For the text-containing cell, return its midpoint in (x, y) coordinate format. 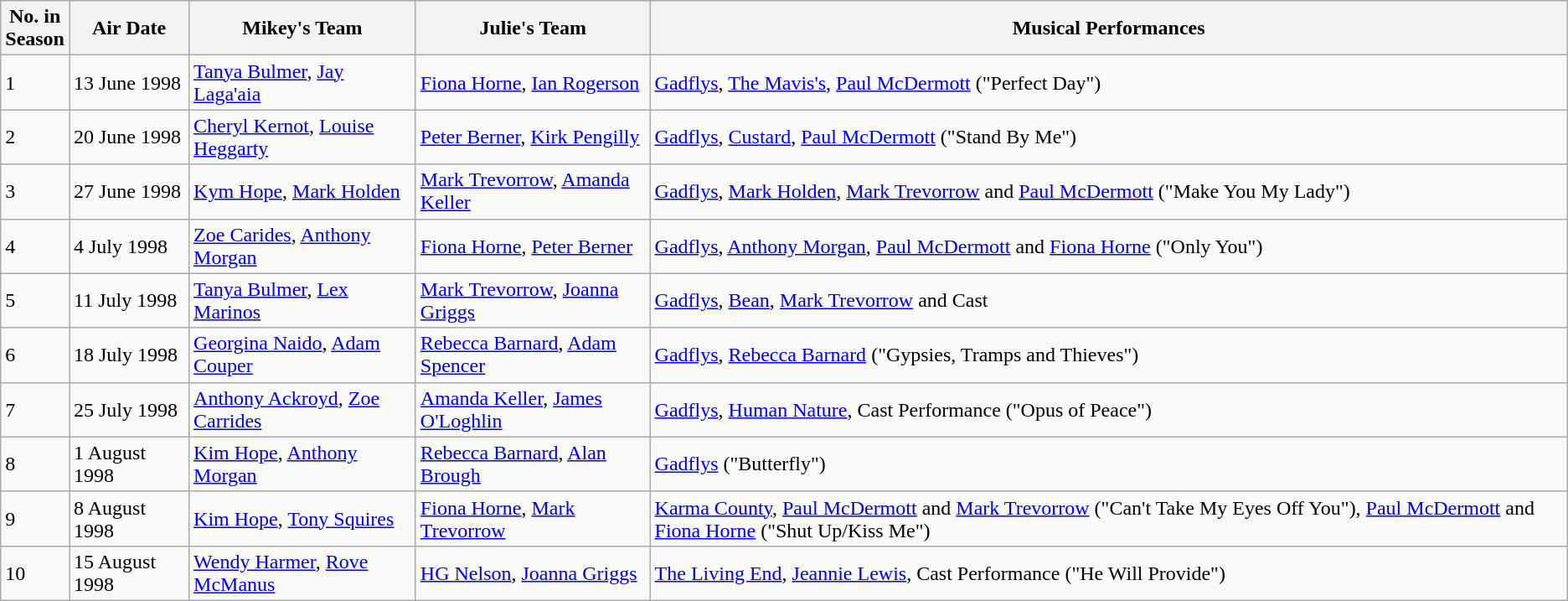
Gadflys ("Butterfly") (1109, 464)
Kim Hope, Tony Squires (303, 518)
18 July 1998 (129, 355)
Musical Performances (1109, 28)
Gadflys, Anthony Morgan, Paul McDermott and Fiona Horne ("Only You") (1109, 246)
Fiona Horne, Mark Trevorrow (533, 518)
7 (35, 409)
8 August 1998 (129, 518)
25 July 1998 (129, 409)
Mark Trevorrow, Joanna Griggs (533, 300)
Peter Berner, Kirk Pengilly (533, 137)
Kim Hope, Anthony Morgan (303, 464)
Tanya Bulmer, Lex Marinos (303, 300)
Tanya Bulmer, Jay Laga'aia (303, 82)
Gadflys, Human Nature, Cast Performance ("Opus of Peace") (1109, 409)
13 June 1998 (129, 82)
Rebecca Barnard, Adam Spencer (533, 355)
11 July 1998 (129, 300)
15 August 1998 (129, 573)
4 (35, 246)
Air Date (129, 28)
No. inSeason (35, 28)
Kym Hope, Mark Holden (303, 191)
Gadflys, The Mavis's, Paul McDermott ("Perfect Day") (1109, 82)
4 July 1998 (129, 246)
27 June 1998 (129, 191)
3 (35, 191)
HG Nelson, Joanna Griggs (533, 573)
10 (35, 573)
1 August 1998 (129, 464)
Fiona Horne, Ian Rogerson (533, 82)
20 June 1998 (129, 137)
2 (35, 137)
Julie's Team (533, 28)
Mikey's Team (303, 28)
9 (35, 518)
Zoe Carides, Anthony Morgan (303, 246)
8 (35, 464)
Mark Trevorrow, Amanda Keller (533, 191)
Cheryl Kernot, Louise Heggarty (303, 137)
The Living End, Jeannie Lewis, Cast Performance ("He Will Provide") (1109, 573)
Gadflys, Custard, Paul McDermott ("Stand By Me") (1109, 137)
Gadflys, Bean, Mark Trevorrow and Cast (1109, 300)
Anthony Ackroyd, Zoe Carrides (303, 409)
5 (35, 300)
Karma County, Paul McDermott and Mark Trevorrow ("Can't Take My Eyes Off You"), Paul McDermott and Fiona Horne ("Shut Up/Kiss Me") (1109, 518)
Rebecca Barnard, Alan Brough (533, 464)
Georgina Naido, Adam Couper (303, 355)
Fiona Horne, Peter Berner (533, 246)
Wendy Harmer, Rove McManus (303, 573)
6 (35, 355)
1 (35, 82)
Gadflys, Rebecca Barnard ("Gypsies, Tramps and Thieves") (1109, 355)
Amanda Keller, James O'Loghlin (533, 409)
Gadflys, Mark Holden, Mark Trevorrow and Paul McDermott ("Make You My Lady") (1109, 191)
